Search for the cell housing the specified text and yield its [X, Y] center coordinate. 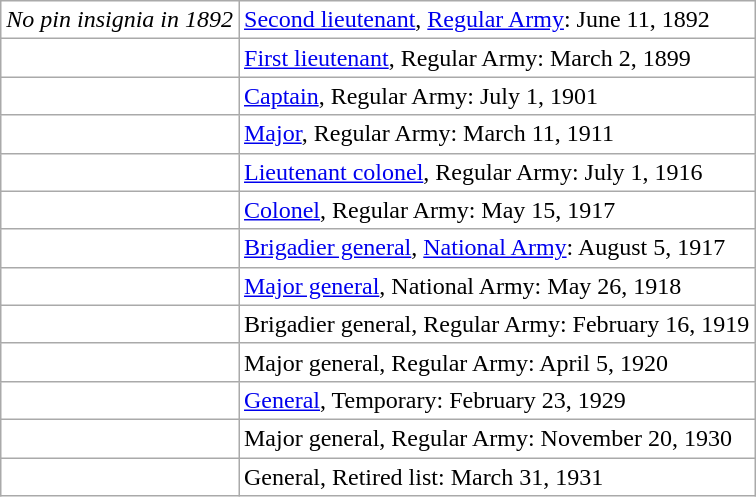
Captain, Regular Army: July 1, 1901 [496, 96]
Second lieutenant, Regular Army: June 11, 1892 [496, 20]
General, Temporary: February 23, 1929 [496, 400]
No pin insignia in 1892 [120, 20]
Major general, Regular Army: November 20, 1930 [496, 438]
Lieutenant colonel, Regular Army: July 1, 1916 [496, 172]
General, Retired list: March 31, 1931 [496, 477]
Brigadier general, National Army: August 5, 1917 [496, 248]
Major general, National Army: May 26, 1918 [496, 286]
Major general, Regular Army: April 5, 1920 [496, 362]
Brigadier general, Regular Army: February 16, 1919 [496, 324]
Colonel, Regular Army: May 15, 1917 [496, 210]
First lieutenant, Regular Army: March 2, 1899 [496, 58]
Major, Regular Army: March 11, 1911 [496, 134]
